Pinpoint the cell where the given text exists, returning its [x, y] midpoint coordinate. 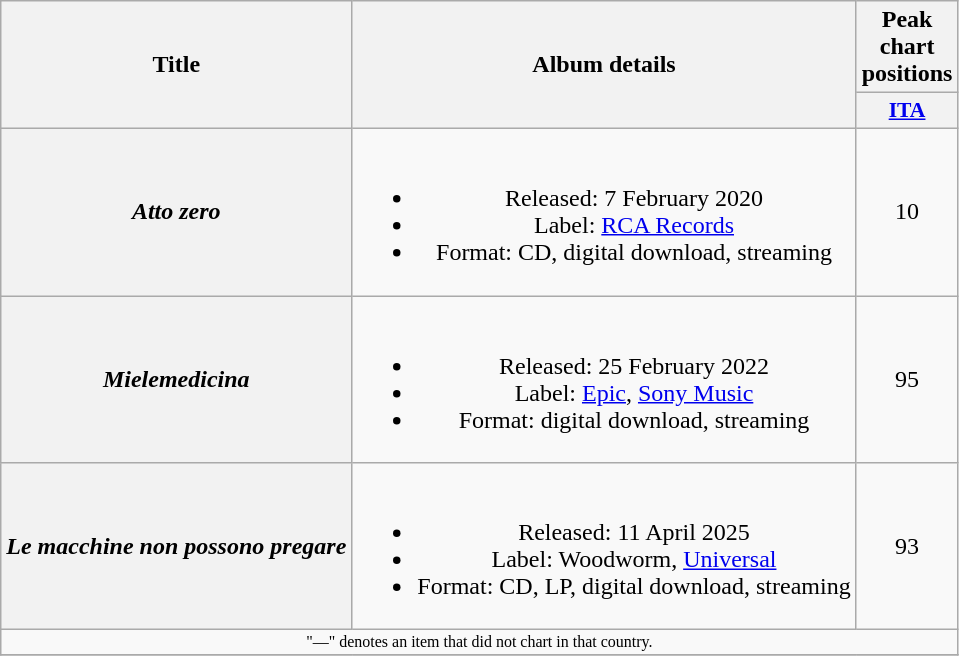
Mielemedicina [176, 380]
Released: 11 April 2025Label: Woodworm, UniversalFormat: CD, LP, digital download, streaming [604, 546]
ITA [907, 111]
Le macchine non possono pregare [176, 546]
Title [176, 65]
Album details [604, 65]
95 [907, 380]
10 [907, 212]
Atto zero [176, 212]
"—" denotes an item that did not chart in that country. [480, 642]
Released: 7 February 2020Label: RCA RecordsFormat: CD, digital download, streaming [604, 212]
Peak chart positions [907, 47]
Released: 25 February 2022Label: Epic, Sony MusicFormat: digital download, streaming [604, 380]
93 [907, 546]
